Scan for the cell matching the given text and deliver its [x, y] coordinate at center. 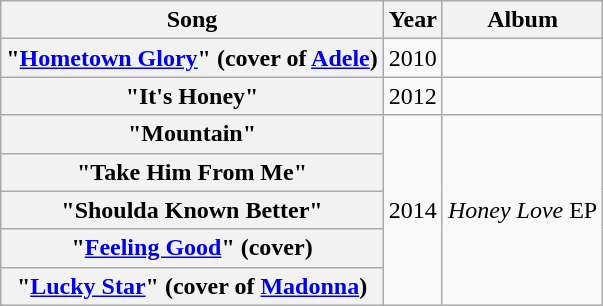
2010 [412, 58]
Honey Love EP [522, 210]
2012 [412, 96]
Year [412, 20]
"Mountain" [192, 134]
"Lucky Star" (cover of Madonna) [192, 286]
"Shoulda Known Better" [192, 210]
"Hometown Glory" (cover of Adele) [192, 58]
2014 [412, 210]
Song [192, 20]
"Take Him From Me" [192, 172]
"It's Honey" [192, 96]
"Feeling Good" (cover) [192, 248]
Album [522, 20]
